For the text-containing cell, return its midpoint in [x, y] coordinate format. 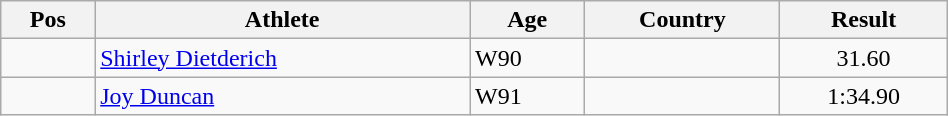
Age [528, 20]
Athlete [282, 20]
Joy Duncan [282, 96]
Result [864, 20]
Country [682, 20]
Pos [48, 20]
Shirley Dietderich [282, 58]
W91 [528, 96]
1:34.90 [864, 96]
31.60 [864, 58]
W90 [528, 58]
